Return the (x, y) coordinate for the center point of the cell that contains the specified text.  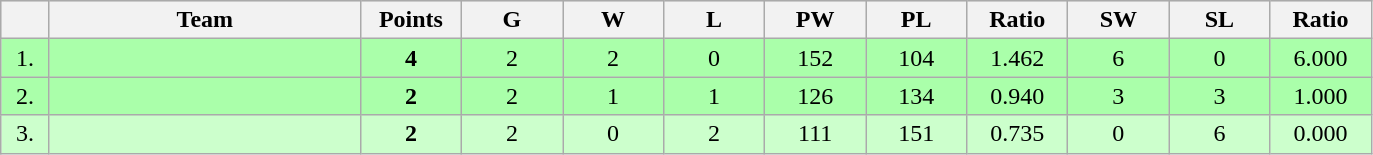
0.940 (1018, 96)
2. (26, 96)
4 (410, 58)
PL (916, 20)
3. (26, 134)
104 (916, 58)
134 (916, 96)
1. (26, 58)
1.000 (1320, 96)
L (714, 20)
1.462 (1018, 58)
151 (916, 134)
111 (816, 134)
W (612, 20)
126 (816, 96)
6.000 (1320, 58)
152 (816, 58)
0.735 (1018, 134)
SW (1118, 20)
PW (816, 20)
Points (410, 20)
Team (204, 20)
G (512, 20)
0.000 (1320, 134)
SL (1220, 20)
